Determine the [X, Y] coordinate at the center of the cell enclosing the given text.  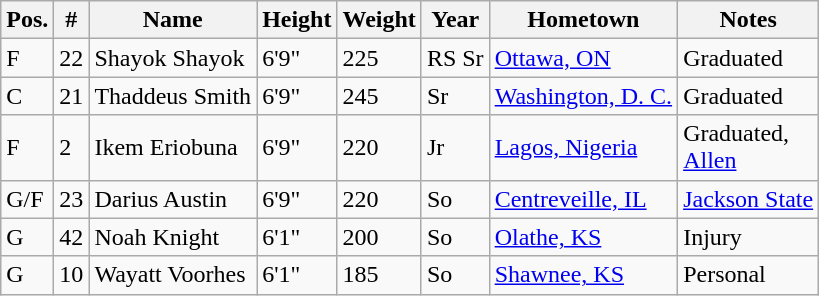
21 [72, 96]
Sr [455, 96]
Year [455, 20]
Jr [455, 148]
Jackson State [748, 199]
185 [379, 275]
Height [297, 20]
245 [379, 96]
Ikem Eriobuna [173, 148]
2 [72, 148]
# [72, 20]
Olathe, KS [583, 237]
10 [72, 275]
Thaddeus Smith [173, 96]
22 [72, 58]
Injury [748, 237]
225 [379, 58]
Graduated,Allen [748, 148]
Name [173, 20]
200 [379, 237]
Shawnee, KS [583, 275]
23 [72, 199]
Shayok Shayok [173, 58]
C [28, 96]
RS Sr [455, 58]
Darius Austin [173, 199]
Wayatt Voorhes [173, 275]
Ottawa, ON [583, 58]
Washington, D. C. [583, 96]
Personal [748, 275]
Pos. [28, 20]
Weight [379, 20]
Lagos, Nigeria [583, 148]
Hometown [583, 20]
Notes [748, 20]
G/F [28, 199]
42 [72, 237]
Noah Knight [173, 237]
Centreveille, IL [583, 199]
